Detect which cell encompasses the target text, then output its (x, y) center coordinate. 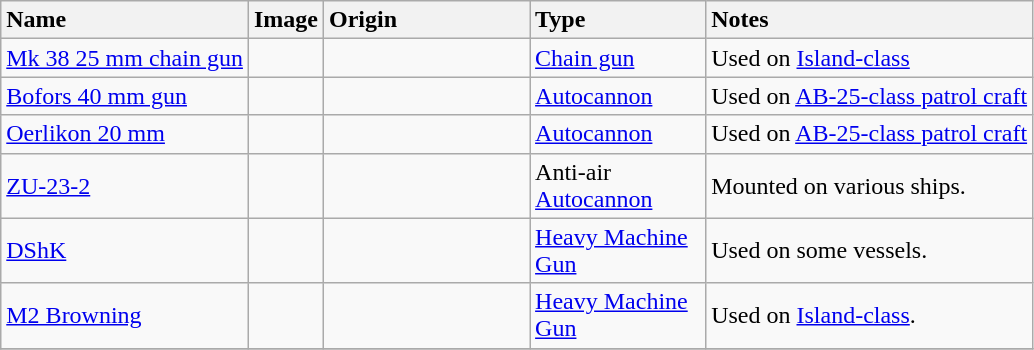
ZU-23-2 (125, 186)
Chain gun (618, 58)
Used on some vessels. (870, 250)
Mk 38 25 mm chain gun (125, 58)
Name (125, 20)
Type (618, 20)
Bofors 40 mm gun (125, 96)
Origin (427, 20)
Mounted on various ships. (870, 186)
Oerlikon 20 mm (125, 134)
M2 Browning (125, 316)
Notes (870, 20)
DShK (125, 250)
Used on Island-class (870, 58)
Used on Island-class. (870, 316)
Anti-air Autocannon (618, 186)
Image (286, 20)
